Return (X, Y) of the center of cell containing provided text 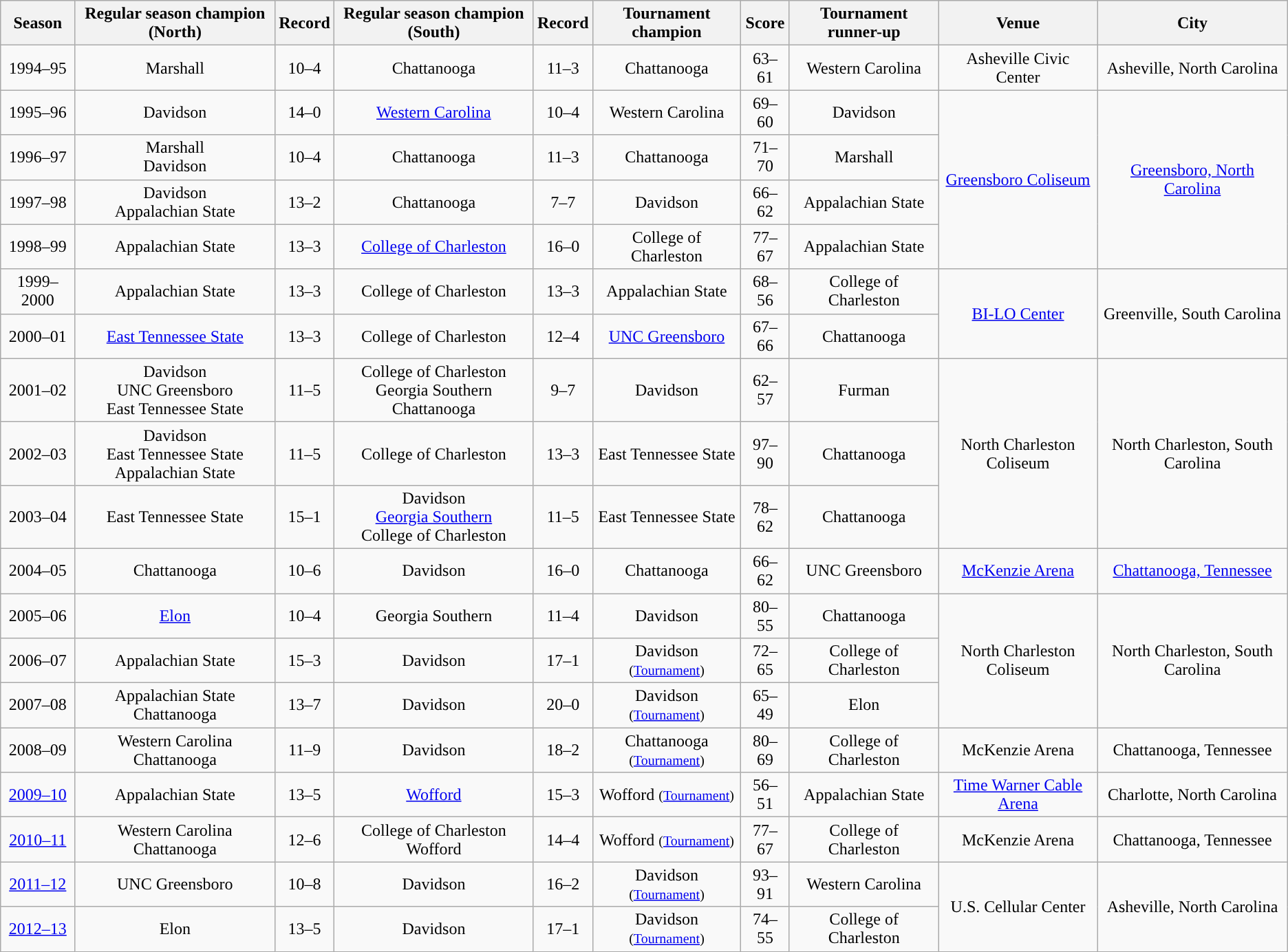
City (1192, 23)
80–55 (765, 615)
2000–01 (38, 336)
Greensboro, North Carolina (1192, 180)
College of Charleston Georgia Southern Chattanooga (433, 390)
2011–12 (38, 885)
2004–05 (38, 571)
65–49 (765, 706)
16–2 (563, 885)
63–61 (765, 67)
Furman (864, 390)
10–6 (305, 571)
U.S. Cellular Center (1018, 907)
Regular season champion (North) (175, 23)
Regular season champion (South) (433, 23)
12–6 (305, 839)
Georgia Southern (433, 615)
College of Charleston Wofford (433, 839)
2009–10 (38, 795)
Tournament runner-up (864, 23)
13–2 (305, 202)
69–60 (765, 113)
20–0 (563, 706)
80–69 (765, 750)
2003–04 (38, 517)
2012–13 (38, 929)
13–7 (305, 706)
1995–96 (38, 113)
Davidson UNC Greensboro East Tennessee State (175, 390)
Season (38, 23)
93–91 (765, 885)
67–66 (765, 336)
2008–09 (38, 750)
14–0 (305, 113)
Venue (1018, 23)
74–55 (765, 929)
Score (765, 23)
71–70 (765, 157)
11–9 (305, 750)
Davidson Georgia Southern College of Charleston (433, 517)
1996–97 (38, 157)
2002–03 (38, 453)
Tournament champion (667, 23)
1994–95 (38, 67)
Greenville, South Carolina (1192, 314)
7–7 (563, 202)
Wofford (433, 795)
18–2 (563, 750)
2010–11 (38, 839)
1998–99 (38, 246)
14–4 (563, 839)
68–56 (765, 292)
Davidson Appalachian State (175, 202)
Greensboro Coliseum (1018, 180)
11–4 (563, 615)
12–4 (563, 336)
Charlotte, North Carolina (1192, 795)
Asheville Civic Center (1018, 67)
Appalachian State Chattanooga (175, 706)
Time Warner Cable Arena (1018, 795)
Chattanooga (Tournament) (667, 750)
1997–98 (38, 202)
BI-LO Center (1018, 314)
78–62 (765, 517)
Marshall Davidson (175, 157)
62–57 (765, 390)
10–8 (305, 885)
97–90 (765, 453)
15–1 (305, 517)
9–7 (563, 390)
2001–02 (38, 390)
2006–07 (38, 660)
Davidson East Tennessee State Appalachian State (175, 453)
72–65 (765, 660)
1999–2000 (38, 292)
2007–08 (38, 706)
56–51 (765, 795)
2005–06 (38, 615)
